Return [X, Y] of the center of cell containing provided text 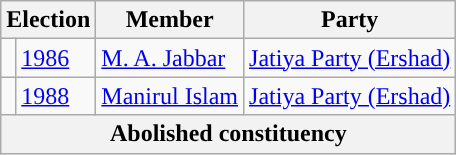
Member [170, 20]
M. A. Jabbar [170, 58]
Abolished constituency [228, 134]
Party [350, 20]
Manirul Islam [170, 96]
1986 [56, 58]
Election [48, 20]
1988 [56, 96]
